Pinpoint the cell where the given text exists, returning its (X, Y) midpoint coordinate. 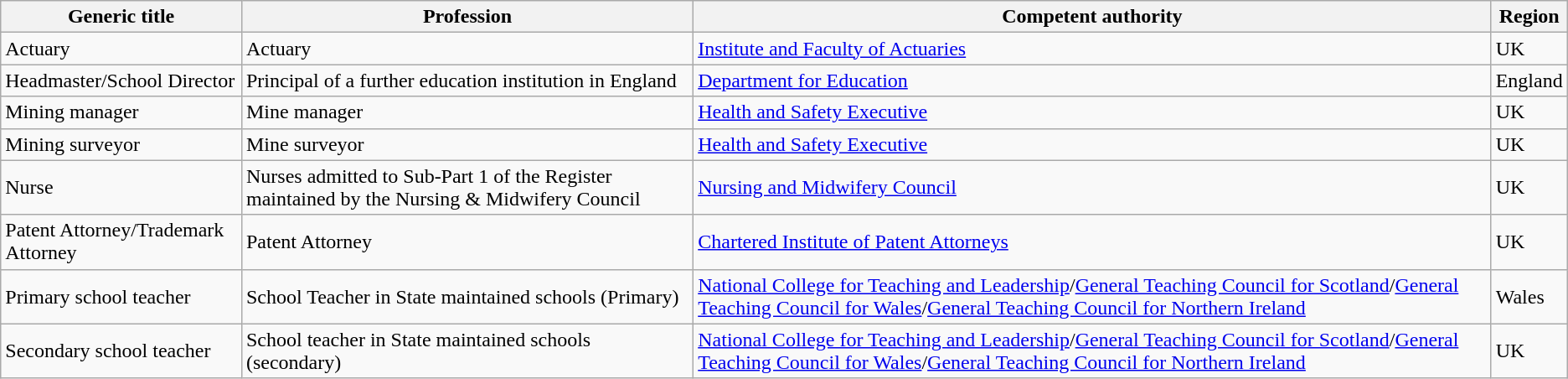
Nurse (121, 188)
England (1529, 80)
School teacher in State maintained schools (secondary) (467, 350)
Generic title (121, 17)
Patent Attorney (467, 241)
Nursing and Midwifery Council (1092, 188)
Mining surveyor (121, 144)
Profession (467, 17)
Mining manager (121, 112)
Department for Education (1092, 80)
Wales (1529, 297)
School Teacher in State maintained schools (Primary) (467, 297)
Chartered Institute of Patent Attorneys (1092, 241)
Institute and Faculty of Actuaries (1092, 49)
Principal of a further education institution in England (467, 80)
Region (1529, 17)
Nurses admitted to Sub-Part 1 of the Register maintained by the Nursing & Midwifery Council (467, 188)
Headmaster/School Director (121, 80)
Mine manager (467, 112)
Competent authority (1092, 17)
Secondary school teacher (121, 350)
Mine surveyor (467, 144)
Primary school teacher (121, 297)
Patent Attorney/Trademark Attorney (121, 241)
